Return (X, Y) of the center of cell containing provided text 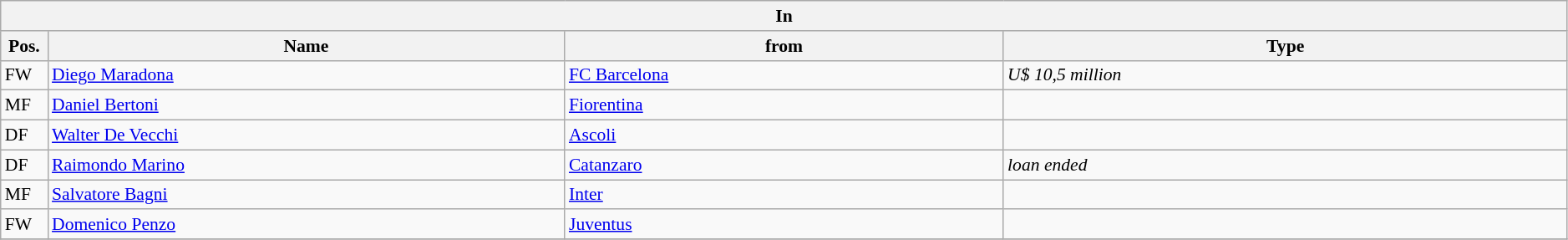
U$ 10,5 million (1285, 75)
Inter (784, 195)
Salvatore Bagni (306, 195)
Raimondo Marino (306, 165)
Fiorentina (784, 105)
Pos. (24, 46)
Juventus (784, 225)
Type (1285, 46)
In (784, 16)
Ascoli (784, 135)
Walter De Vecchi (306, 135)
from (784, 46)
Daniel Bertoni (306, 105)
Name (306, 46)
Catanzaro (784, 165)
loan ended (1285, 165)
Diego Maradona (306, 75)
FC Barcelona (784, 75)
Domenico Penzo (306, 225)
